For the text-containing cell, return its midpoint in [x, y] coordinate format. 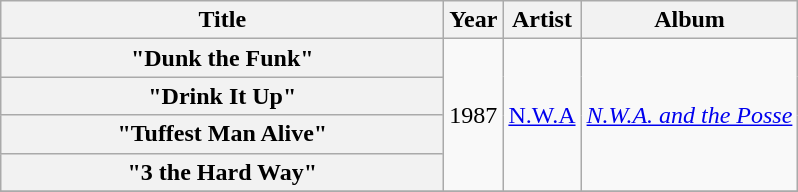
"Dunk the Funk" [222, 58]
"3 the Hard Way" [222, 172]
Album [690, 20]
N.W.A. and the Posse [690, 115]
"Drink It Up" [222, 96]
Artist [542, 20]
"Tuffest Man Alive" [222, 134]
Title [222, 20]
1987 [474, 115]
Year [474, 20]
N.W.A [542, 115]
